Return the (x, y) coordinate for the center point of the cell that contains the specified text.  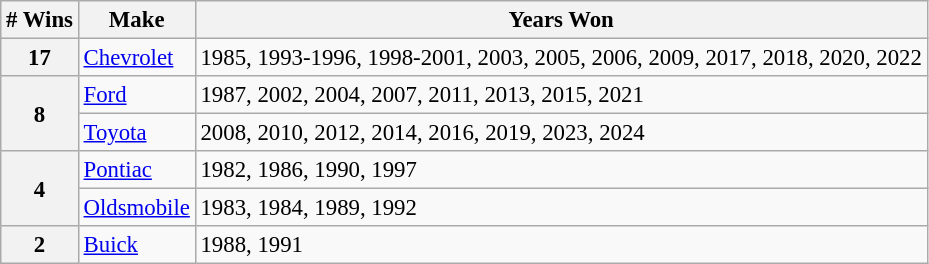
2 (40, 245)
Chevrolet (136, 58)
17 (40, 58)
Buick (136, 245)
2008, 2010, 2012, 2014, 2016, 2019, 2023, 2024 (561, 133)
Ford (136, 95)
Pontiac (136, 170)
1987, 2002, 2004, 2007, 2011, 2013, 2015, 2021 (561, 95)
8 (40, 114)
# Wins (40, 20)
4 (40, 188)
1983, 1984, 1989, 1992 (561, 208)
1985, 1993-1996, 1998-2001, 2003, 2005, 2006, 2009, 2017, 2018, 2020, 2022 (561, 58)
1982, 1986, 1990, 1997 (561, 170)
Oldsmobile (136, 208)
Years Won (561, 20)
Toyota (136, 133)
1988, 1991 (561, 245)
Make (136, 20)
